Pinpoint the cell where the given text exists, returning its [X, Y] midpoint coordinate. 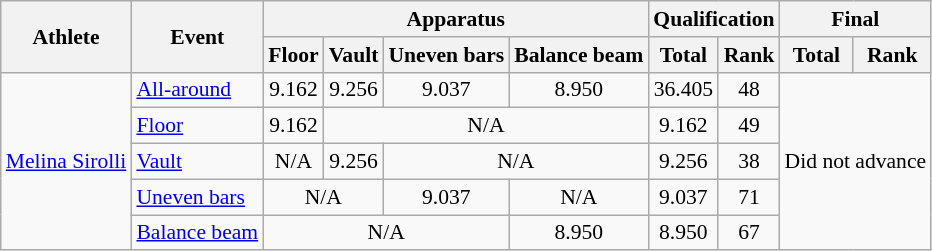
Athlete [66, 36]
36.405 [683, 90]
67 [748, 233]
Melina Sirolli [66, 161]
48 [748, 90]
38 [748, 162]
Apparatus [456, 19]
Qualification [714, 19]
Final [856, 19]
71 [748, 197]
Did not advance [856, 161]
Event [197, 36]
All-around [197, 90]
49 [748, 126]
